Scan for the cell matching the given text and deliver its (x, y) coordinate at center. 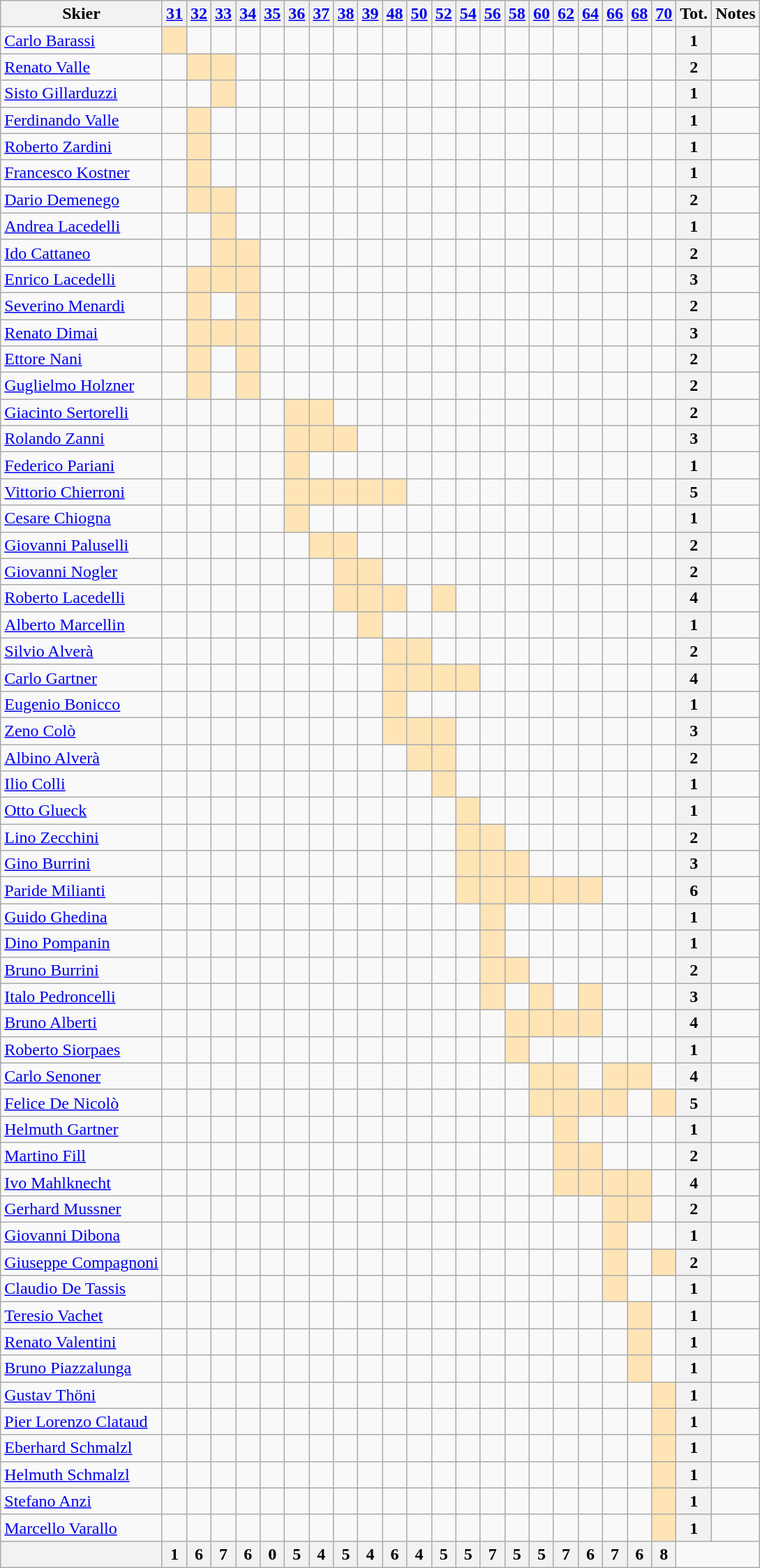
56 (493, 14)
Claudio De Tassis (82, 1289)
Dino Pompanin (82, 943)
70 (664, 14)
60 (542, 14)
Stefano Anzi (82, 1501)
Giuseppe Compagnoni (82, 1262)
37 (321, 14)
Cesare Chiogna (82, 518)
Gerhard Mussner (82, 1209)
Eugenio Bonicco (82, 704)
64 (590, 14)
Federico Pariani (82, 465)
39 (370, 14)
38 (346, 14)
Italo Pedroncelli (82, 996)
Ivo Mahlknecht (82, 1183)
Gustav Thöni (82, 1395)
33 (223, 14)
34 (248, 14)
Silvio Alverà (82, 651)
Renato Valentini (82, 1342)
52 (444, 14)
Enrico Lacedelli (82, 279)
66 (616, 14)
Rolando Zanni (82, 439)
35 (272, 14)
50 (419, 14)
Francesco Kostner (82, 173)
Paride Milianti (82, 890)
48 (395, 14)
Notes (736, 14)
Andrea Lacedelli (82, 226)
32 (200, 14)
Bruno Piazzalunga (82, 1368)
Helmuth Gartner (82, 1129)
Gino Burrini (82, 864)
Teresio Vachet (82, 1315)
36 (297, 14)
Sisto Gillarduzzi (82, 94)
Ettore Nani (82, 359)
54 (468, 14)
8 (664, 1554)
Vittorio Chierroni (82, 492)
Roberto Lacedelli (82, 598)
Martino Fill (82, 1156)
68 (639, 14)
Renato Dimai (82, 333)
Skier (82, 14)
Otto Glueck (82, 811)
Giovanni Dibona (82, 1236)
Pier Lorenzo Clataud (82, 1421)
Albino Alverà (82, 757)
Carlo Barassi (82, 40)
Carlo Gartner (82, 678)
58 (516, 14)
Eberhard Schmalzl (82, 1448)
Giovanni Nogler (82, 572)
62 (565, 14)
Roberto Siorpaes (82, 1050)
Felice De Nicolò (82, 1103)
Tot. (694, 14)
Severino Menardi (82, 306)
Ido Cattaneo (82, 253)
Roberto Zardini (82, 147)
Bruno Burrini (82, 970)
Guglielmo Holzner (82, 386)
Carlo Senoner (82, 1076)
Marcello Varallo (82, 1528)
Helmuth Schmalzl (82, 1474)
0 (272, 1554)
Renato Valle (82, 67)
Zeno Colò (82, 731)
Ilio Colli (82, 784)
Dario Demenego (82, 200)
Lino Zecchini (82, 837)
Giovanni Paluselli (82, 545)
31 (174, 14)
Alberto Marcellin (82, 625)
Giacinto Sertorelli (82, 412)
Guido Ghedina (82, 917)
Ferdinando Valle (82, 120)
Bruno Alberti (82, 1023)
